For the text-containing cell, return its midpoint in (x, y) coordinate format. 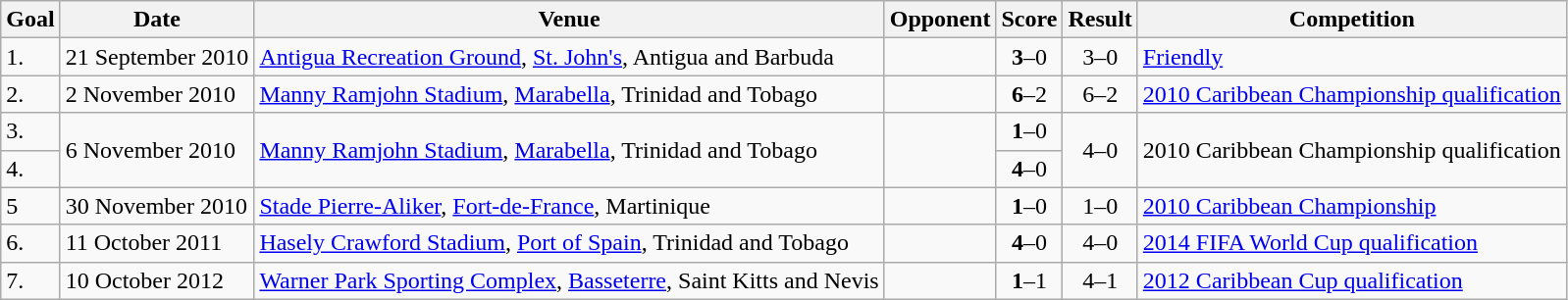
5 (30, 206)
Venue (569, 20)
Hasely Crawford Stadium, Port of Spain, Trinidad and Tobago (569, 243)
1. (30, 57)
2. (30, 94)
Stade Pierre-Aliker, Fort-de-France, Martinique (569, 206)
6. (30, 243)
Result (1100, 20)
6 November 2010 (157, 150)
Score (1029, 20)
2012 Caribbean Cup qualification (1352, 280)
3. (30, 131)
Antigua Recreation Ground, St. John's, Antigua and Barbuda (569, 57)
Competition (1352, 20)
2010 Caribbean Championship (1352, 206)
4. (30, 169)
10 October 2012 (157, 280)
4–1 (1100, 280)
Date (157, 20)
30 November 2010 (157, 206)
21 September 2010 (157, 57)
Goal (30, 20)
Friendly (1352, 57)
11 October 2011 (157, 243)
Opponent (940, 20)
7. (30, 280)
2 November 2010 (157, 94)
2014 FIFA World Cup qualification (1352, 243)
Warner Park Sporting Complex, Basseterre, Saint Kitts and Nevis (569, 280)
1–1 (1029, 280)
